Provide the [x, y] coordinate of the cell's center where the given text is located.  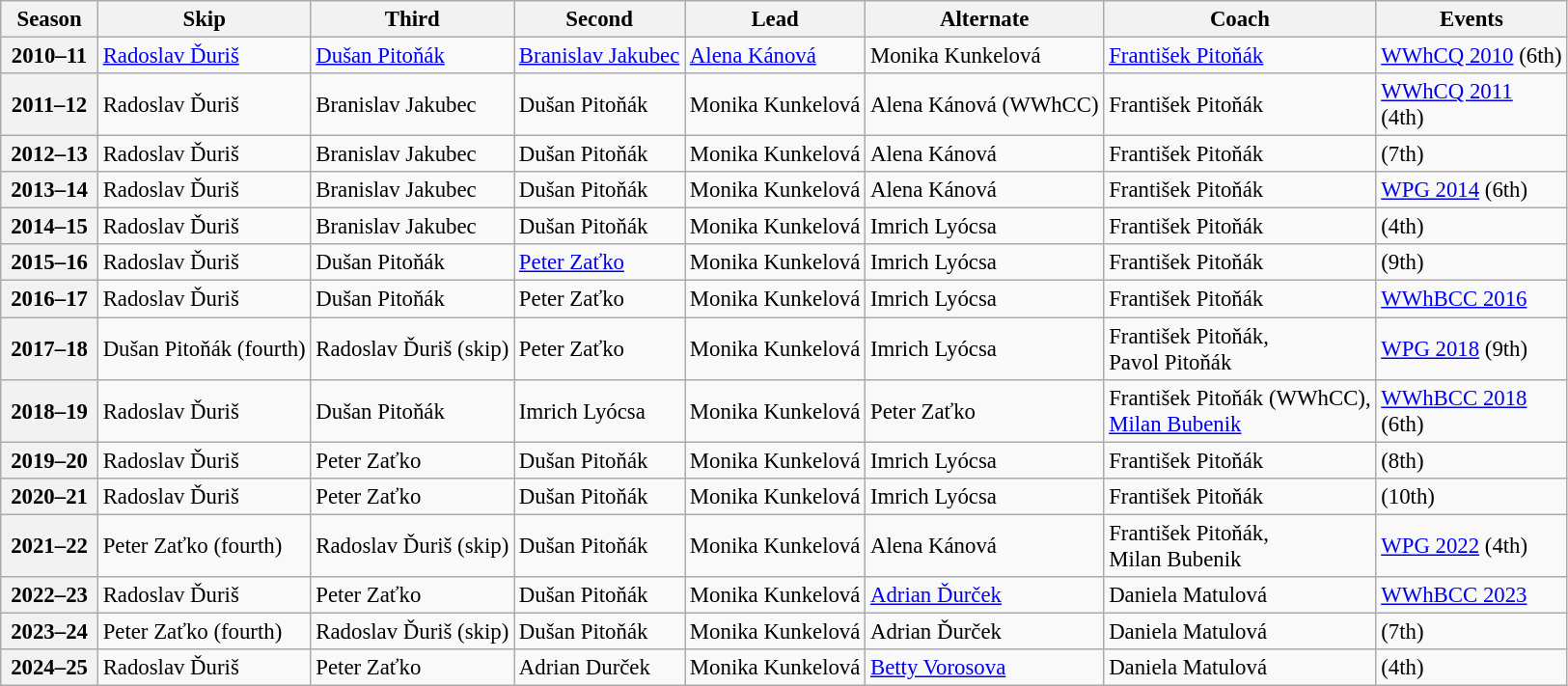
2020–21 [50, 496]
WPG 2022 (4th) [1472, 546]
(9th) [1472, 263]
Third [413, 19]
WWhCQ 2011 (4th) [1472, 104]
2011–12 [50, 104]
Betty Vorosova [984, 668]
2014–15 [50, 227]
2024–25 [50, 668]
Adrian Durček [600, 668]
2016–17 [50, 299]
2017–18 [50, 349]
WWhCQ 2010 (6th) [1472, 56]
Alena Kánová (WWhCC) [984, 104]
2010–11 [50, 56]
2012–13 [50, 154]
2018–19 [50, 411]
WWhBCC 2023 [1472, 595]
(10th) [1472, 496]
Second [600, 19]
2022–23 [50, 595]
2015–16 [50, 263]
Coach [1240, 19]
Season [50, 19]
František Pitoňák (WWhCC),Milan Bubenik [1240, 411]
2023–24 [50, 631]
2021–22 [50, 546]
2013–14 [50, 190]
Alternate [984, 19]
Dušan Pitoňák (fourth) [205, 349]
Events [1472, 19]
2019–20 [50, 460]
WPG 2014 (6th) [1472, 190]
Skip [205, 19]
WWhBCC 2018 (6th) [1472, 411]
František Pitoňák,Pavol Pitoňák [1240, 349]
Lead [776, 19]
WWhBCC 2016 [1472, 299]
(8th) [1472, 460]
František Pitoňák,Milan Bubenik [1240, 546]
WPG 2018 (9th) [1472, 349]
